For the text-containing cell, return its midpoint in (x, y) coordinate format. 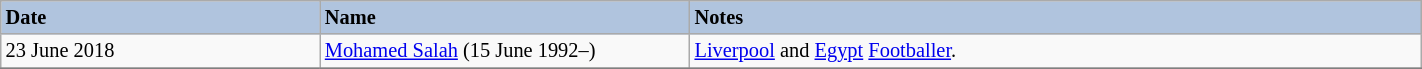
Date (160, 17)
Mohamed Salah (15 June 1992–) (505, 51)
Liverpool and Egypt Footballer. (1056, 51)
Name (505, 17)
23 June 2018 (160, 51)
Notes (1056, 17)
